Return the (X, Y) coordinate for the center point of the cell that contains the specified text.  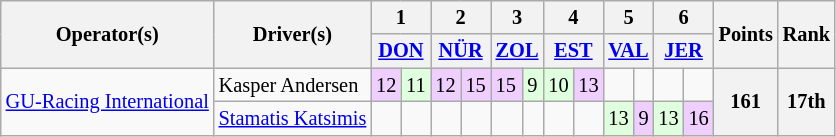
Rank (806, 34)
VAL (628, 51)
EST (573, 51)
5 (628, 17)
3 (518, 17)
10 (558, 85)
NÜR (461, 51)
JER (684, 51)
16 (699, 118)
Points (746, 34)
ZOL (518, 51)
Stamatis Katsimis (293, 118)
Driver(s) (293, 34)
161 (746, 102)
4 (573, 17)
11 (416, 85)
GU-Racing International (108, 102)
17th (806, 102)
Kasper Andersen (293, 85)
2 (461, 17)
6 (684, 17)
DON (400, 51)
Operator(s) (108, 34)
1 (400, 17)
